Return [X, Y] of the center of cell containing provided text 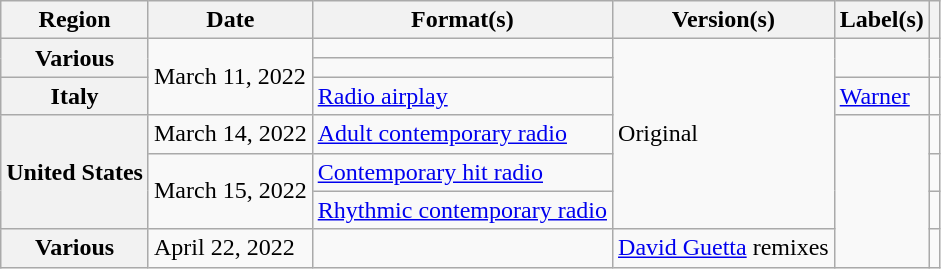
Label(s) [882, 20]
Format(s) [462, 20]
United States [75, 172]
Radio airplay [462, 96]
Original [724, 134]
Region [75, 20]
Italy [75, 96]
Contemporary hit radio [462, 172]
Warner [882, 96]
Adult contemporary radio [462, 134]
April 22, 2022 [230, 248]
March 11, 2022 [230, 77]
March 14, 2022 [230, 134]
Rhythmic contemporary radio [462, 210]
Date [230, 20]
Version(s) [724, 20]
March 15, 2022 [230, 191]
David Guetta remixes [724, 248]
